Find where the given text appears and provide that cell's center as [x, y] coordinate. 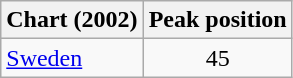
45 [218, 58]
Peak position [218, 20]
Sweden [72, 58]
Chart (2002) [72, 20]
